Capture the cell that displays the provided text and extract its (X, Y) central coordinate. 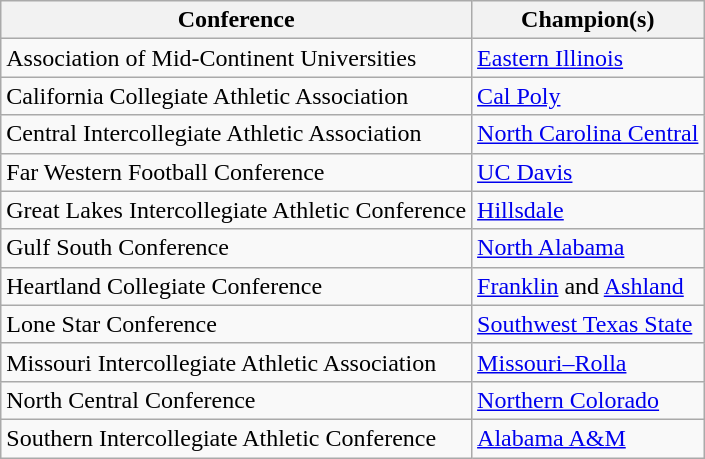
North Alabama (588, 248)
North Carolina Central (588, 134)
UC Davis (588, 172)
Southwest Texas State (588, 324)
Lone Star Conference (236, 324)
North Central Conference (236, 400)
Gulf South Conference (236, 248)
Conference (236, 20)
Southern Intercollegiate Athletic Conference (236, 438)
Great Lakes Intercollegiate Athletic Conference (236, 210)
Missouri Intercollegiate Athletic Association (236, 362)
Alabama A&M (588, 438)
Central Intercollegiate Athletic Association (236, 134)
Hillsdale (588, 210)
Champion(s) (588, 20)
Association of Mid-Continent Universities (236, 58)
Heartland Collegiate Conference (236, 286)
Franklin and Ashland (588, 286)
Missouri–Rolla (588, 362)
Cal Poly (588, 96)
Far Western Football Conference (236, 172)
California Collegiate Athletic Association (236, 96)
Northern Colorado (588, 400)
Eastern Illinois (588, 58)
